Capture the cell that displays the provided text and extract its (X, Y) central coordinate. 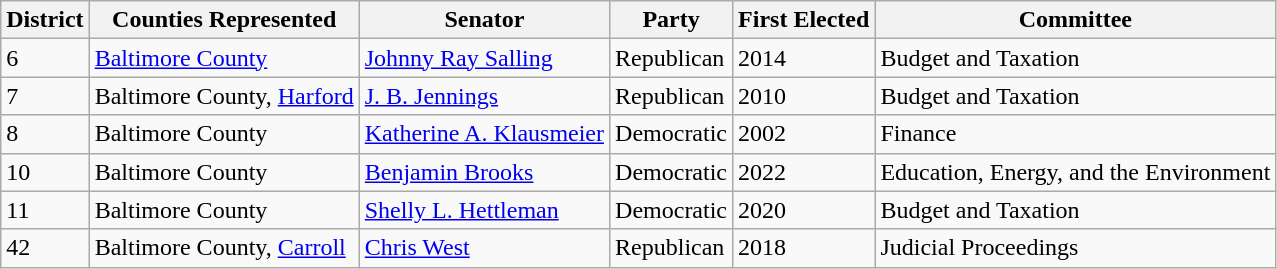
Committee (1076, 20)
District (45, 20)
Finance (1076, 134)
2010 (804, 96)
Baltimore County, Harford (224, 96)
Johnny Ray Salling (484, 58)
Education, Energy, and the Environment (1076, 172)
Judicial Proceedings (1076, 248)
Benjamin Brooks (484, 172)
Counties Represented (224, 20)
8 (45, 134)
J. B. Jennings (484, 96)
Party (672, 20)
7 (45, 96)
2014 (804, 58)
2020 (804, 210)
First Elected (804, 20)
Senator (484, 20)
2002 (804, 134)
Katherine A. Klausmeier (484, 134)
2022 (804, 172)
10 (45, 172)
11 (45, 210)
Shelly L. Hettleman (484, 210)
6 (45, 58)
Baltimore County, Carroll (224, 248)
Chris West (484, 248)
2018 (804, 248)
42 (45, 248)
